Capture the cell that displays the provided text and extract its (X, Y) central coordinate. 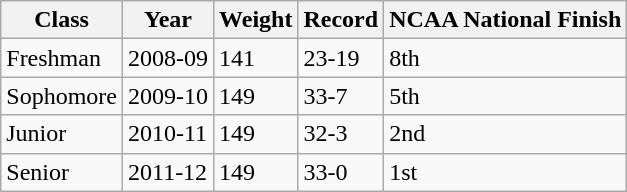
Sophomore (62, 96)
Freshman (62, 58)
NCAA National Finish (506, 20)
8th (506, 58)
141 (256, 58)
5th (506, 96)
Junior (62, 134)
2nd (506, 134)
33-0 (341, 172)
2008-09 (168, 58)
Senior (62, 172)
Year (168, 20)
1st (506, 172)
2009-10 (168, 96)
23-19 (341, 58)
33-7 (341, 96)
Record (341, 20)
Weight (256, 20)
2011-12 (168, 172)
32-3 (341, 134)
Class (62, 20)
2010-11 (168, 134)
